Detect which cell encompasses the target text, then output its [x, y] center coordinate. 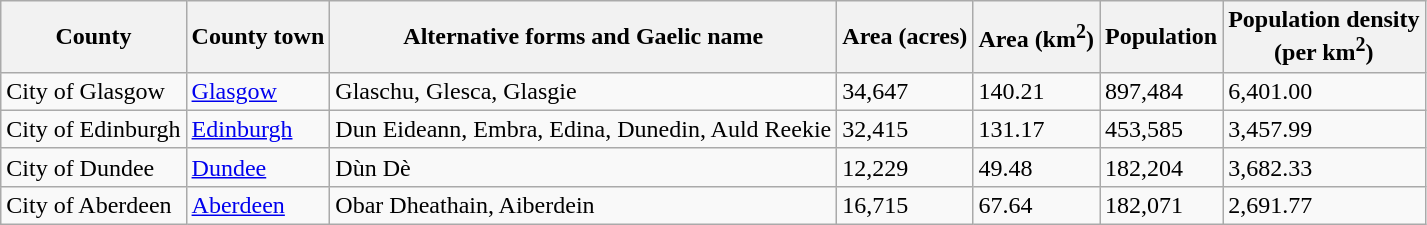
182,071 [1162, 205]
Obar Dheathain, Aiberdein [584, 205]
67.64 [1036, 205]
City of Edinburgh [94, 129]
6,401.00 [1324, 91]
Glasgow [258, 91]
16,715 [905, 205]
2,691.77 [1324, 205]
32,415 [905, 129]
140.21 [1036, 91]
34,647 [905, 91]
City of Glasgow [94, 91]
49.48 [1036, 167]
453,585 [1162, 129]
Dun Eideann, Embra, Edina, Dunedin, Auld Reekie [584, 129]
Dùn Dè [584, 167]
12,229 [905, 167]
City of Dundee [94, 167]
Edinburgh [258, 129]
Glaschu, Glesca, Glasgie [584, 91]
Dundee [258, 167]
Population [1162, 37]
Population density(per km2) [1324, 37]
Alternative forms and Gaelic name [584, 37]
City of Aberdeen [94, 205]
County [94, 37]
3,457.99 [1324, 129]
131.17 [1036, 129]
Area (km2) [1036, 37]
County town [258, 37]
182,204 [1162, 167]
Area (acres) [905, 37]
Aberdeen [258, 205]
3,682.33 [1324, 167]
897,484 [1162, 91]
